Capture the cell that displays the provided text and extract its (X, Y) central coordinate. 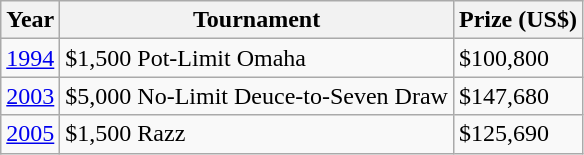
$125,690 (518, 134)
$1,500 Pot-Limit Omaha (257, 58)
$5,000 No-Limit Deuce-to-Seven Draw (257, 96)
$100,800 (518, 58)
2005 (30, 134)
Prize (US$) (518, 20)
1994 (30, 58)
$1,500 Razz (257, 134)
$147,680 (518, 96)
Tournament (257, 20)
2003 (30, 96)
Year (30, 20)
